Search for the cell housing the specified text and yield its (X, Y) center coordinate. 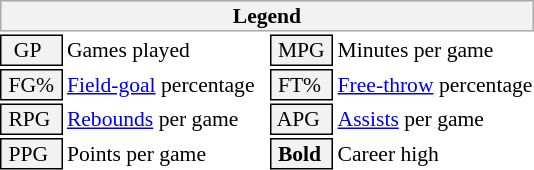
Assists per game (435, 120)
Games played (166, 50)
GP (31, 50)
FG% (31, 85)
Legend (267, 16)
Free-throw percentage (435, 85)
Career high (435, 154)
Bold (302, 154)
MPG (302, 50)
Rebounds per game (166, 120)
Field-goal percentage (166, 85)
FT% (302, 85)
RPG (31, 120)
Points per game (166, 154)
Minutes per game (435, 50)
APG (302, 120)
PPG (31, 154)
